Identify which cell holds the provided text, then report its [X, Y] central coordinate. 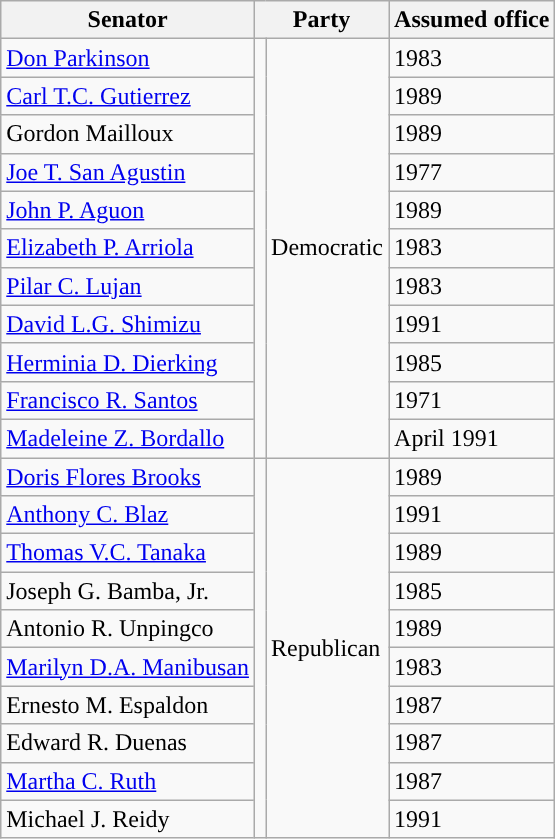
Martha C. Ruth [128, 781]
Herminia D. Dierking [128, 362]
Democratic [328, 248]
Antonio R. Unpingco [128, 629]
Pilar C. Lujan [128, 286]
Marilyn D.A. Manibusan [128, 667]
Don Parkinson [128, 58]
Doris Flores Brooks [128, 477]
Francisco R. Santos [128, 400]
1977 [472, 172]
Thomas V.C. Tanaka [128, 553]
Party [321, 20]
David L.G. Shimizu [128, 324]
April 1991 [472, 438]
1971 [472, 400]
Assumed office [472, 20]
Edward R. Duenas [128, 743]
Senator [128, 20]
Anthony C. Blaz [128, 515]
Joe T. San Agustin [128, 172]
Elizabeth P. Arriola [128, 248]
Republican [328, 648]
Carl T.C. Gutierrez [128, 96]
Gordon Mailloux [128, 134]
John P. Aguon [128, 210]
Madeleine Z. Bordallo [128, 438]
Joseph G. Bamba, Jr. [128, 591]
Ernesto M. Espaldon [128, 705]
Michael J. Reidy [128, 819]
